Locate the cell with the specified text and output its [X, Y] center coordinate. 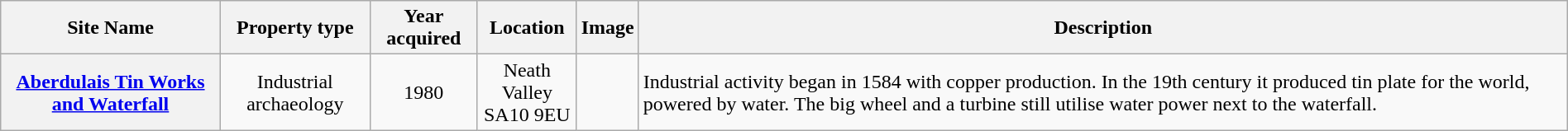
Property type [294, 28]
Neath ValleySA10 9EU [527, 92]
Location [527, 28]
Site Name [111, 28]
1980 [423, 92]
Industrial archaeology [294, 92]
Year acquired [423, 28]
Image [607, 28]
Aberdulais Tin Works and Waterfall [111, 92]
Description [1103, 28]
